From the cell containing the given text, extract its center point as [X, Y] coordinate. 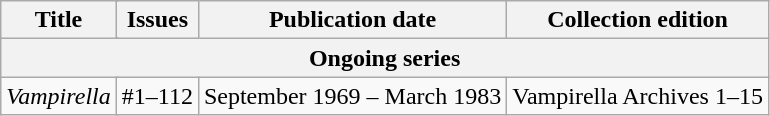
Ongoing series [385, 58]
Publication date [352, 20]
#1–112 [157, 96]
September 1969 – March 1983 [352, 96]
Issues [157, 20]
Vampirella Archives 1–15 [638, 96]
Collection edition [638, 20]
Title [59, 20]
Vampirella [59, 96]
